Pinpoint the cell where the given text exists, returning its [X, Y] midpoint coordinate. 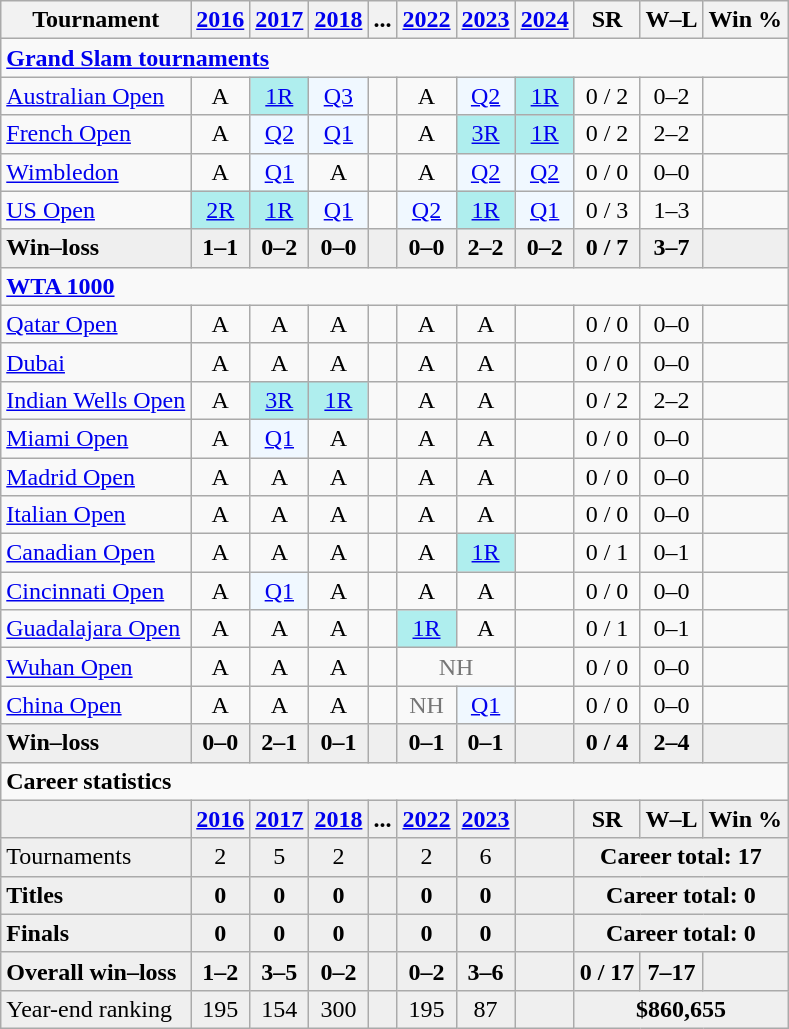
Finals [96, 933]
154 [280, 1009]
2–4 [672, 743]
French Open [96, 134]
Indian Wells Open [96, 400]
0 / 3 [607, 210]
$860,655 [680, 1009]
Titles [96, 895]
3–6 [486, 971]
Qatar Open [96, 324]
3–5 [280, 971]
7–17 [672, 971]
Dubai [96, 362]
Wuhan Open [96, 667]
Grand Slam tournaments [394, 58]
1–2 [220, 971]
Miami Open [96, 438]
2R [220, 210]
Canadian Open [96, 553]
Tournament [96, 20]
Italian Open [96, 515]
Career total: 17 [680, 857]
Guadalajara Open [96, 629]
87 [486, 1009]
Wimbledon [96, 172]
3–7 [672, 248]
Q3 [338, 96]
0 / 7 [607, 248]
1–1 [220, 248]
US Open [96, 210]
Career statistics [394, 781]
Year-end ranking [96, 1009]
1–3 [672, 210]
5 [280, 857]
China Open [96, 705]
0 / 17 [607, 971]
Tournaments [96, 857]
6 [486, 857]
WTA 1000 [394, 286]
0 / 4 [607, 743]
300 [338, 1009]
Overall win–loss [96, 971]
2024 [544, 20]
Cincinnati Open [96, 591]
Australian Open [96, 96]
2–1 [280, 743]
Madrid Open [96, 477]
